Locate the cell with the specified text and output its (X, Y) center coordinate. 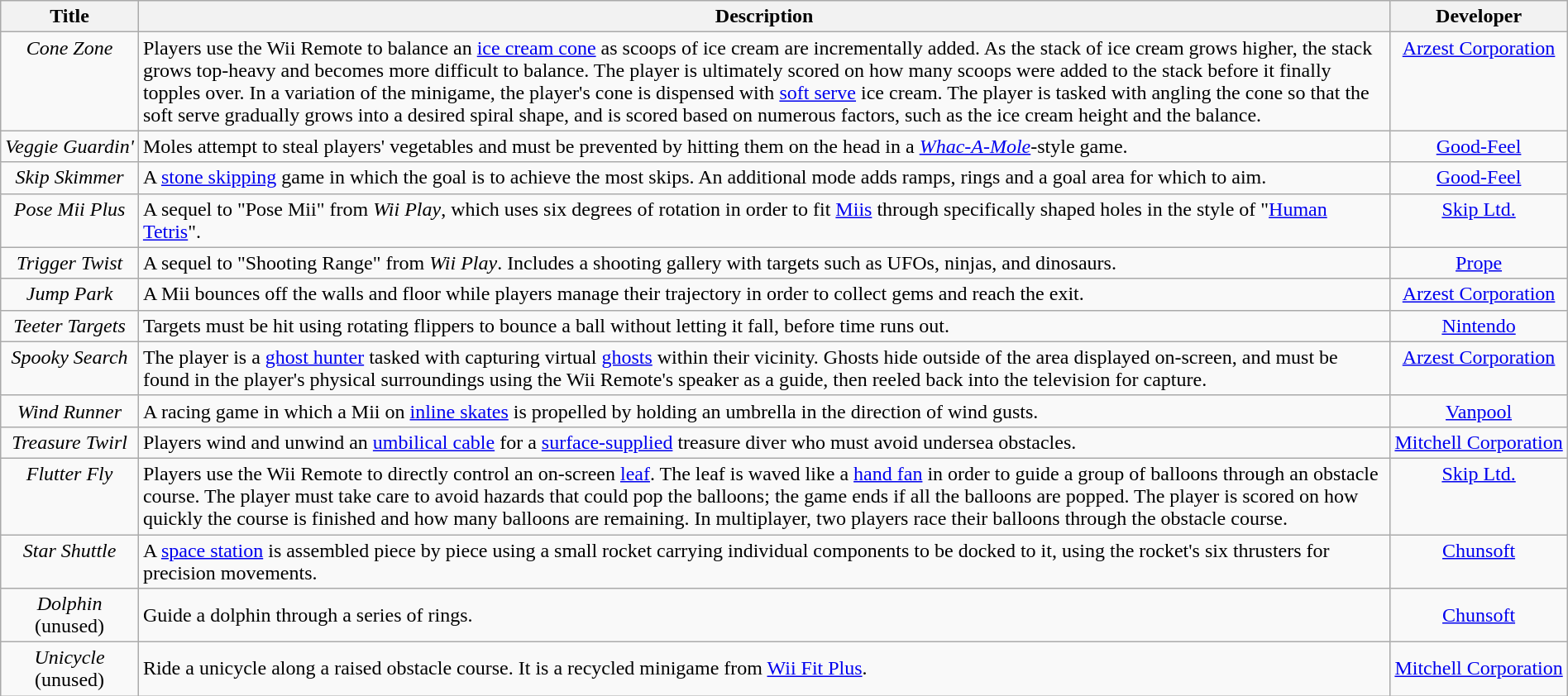
A sequel to "Shooting Range" from Wii Play. Includes a shooting gallery with targets such as UFOs, ninjas, and dinosaurs. (764, 263)
Pose Mii Plus (69, 220)
Teeter Targets (69, 326)
Spooky Search (69, 369)
Description (764, 17)
A racing game in which a Mii on inline skates is propelled by holding an umbrella in the direction of wind gusts. (764, 411)
Jump Park (69, 294)
Moles attempt to steal players' vegetables and must be prevented by hitting them on the head in a Whac-A-Mole-style game. (764, 146)
Targets must be hit using rotating flippers to bounce a ball without letting it fall, before time runs out. (764, 326)
Prope (1479, 263)
Vanpool (1479, 411)
Wind Runner (69, 411)
Nintendo (1479, 326)
Guide a dolphin through a series of rings. (764, 615)
Dolphin(unused) (69, 615)
Star Shuttle (69, 560)
Players wind and unwind an umbilical cable for a surface-supplied treasure diver who must avoid undersea obstacles. (764, 442)
Trigger Twist (69, 263)
A stone skipping game in which the goal is to achieve the most skips. An additional mode adds ramps, rings and a goal area for which to aim. (764, 178)
Flutter Fly (69, 496)
Ride a unicycle along a raised obstacle course. It is a recycled minigame from Wii Fit Plus. (764, 670)
Title (69, 17)
Unicycle(unused) (69, 670)
Developer (1479, 17)
Veggie Guardin' (69, 146)
A Mii bounces off the walls and floor while players manage their trajectory in order to collect gems and reach the exit. (764, 294)
Skip Skimmer (69, 178)
Treasure Twirl (69, 442)
Cone Zone (69, 81)
